Find where the given text appears and provide that cell's center as (x, y) coordinate. 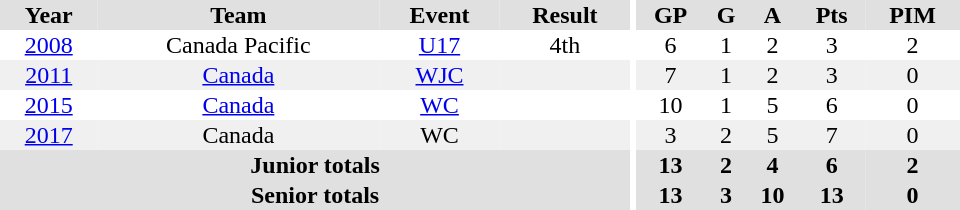
2008 (48, 45)
4 (773, 165)
2015 (48, 105)
Year (48, 15)
Team (238, 15)
G (726, 15)
GP (670, 15)
Canada Pacific (238, 45)
Junior totals (315, 165)
2011 (48, 75)
A (773, 15)
Result (566, 15)
Event (439, 15)
2017 (48, 135)
Pts (832, 15)
4th (566, 45)
WJC (439, 75)
PIM (912, 15)
Senior totals (315, 195)
U17 (439, 45)
